Extract the [X, Y] coordinate from the center of the cell holding the provided text.  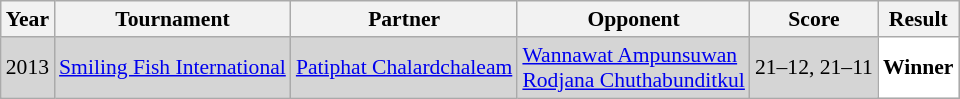
Score [814, 19]
Patiphat Chalardchaleam [404, 68]
Result [918, 19]
Year [28, 19]
21–12, 21–11 [814, 68]
Opponent [634, 19]
Winner [918, 68]
Smiling Fish International [172, 68]
Wannawat Ampunsuwan Rodjana Chuthabunditkul [634, 68]
Tournament [172, 19]
2013 [28, 68]
Partner [404, 19]
